Extract the (X, Y) coordinate from the center of the cell holding the provided text.  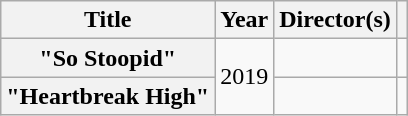
"Heartbreak High" (108, 96)
"So Stoopid" (108, 58)
Director(s) (336, 20)
2019 (244, 77)
Title (108, 20)
Year (244, 20)
